Search for the cell housing the specified text and yield its (X, Y) center coordinate. 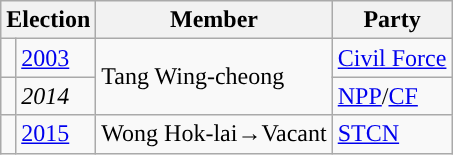
Party (392, 20)
Civil Force (392, 58)
Wong Hok-lai→Vacant (214, 134)
2014 (56, 96)
2015 (56, 134)
Election (48, 20)
NPP/CF (392, 96)
2003 (56, 58)
Member (214, 20)
Tang Wing-cheong (214, 77)
STCN (392, 134)
